From the cell containing the given text, extract its center point as (x, y) coordinate. 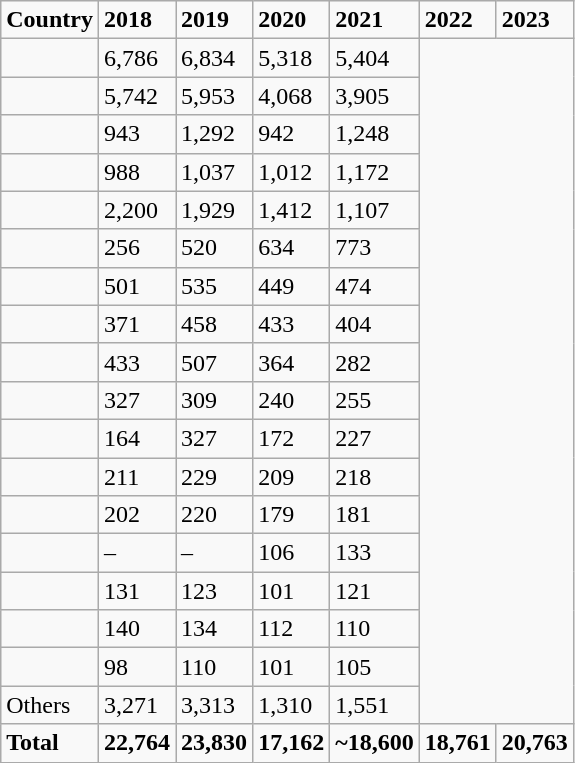
23,830 (214, 743)
5,404 (375, 58)
Others (50, 705)
6,834 (214, 58)
942 (292, 134)
371 (136, 324)
112 (292, 629)
535 (214, 286)
123 (214, 591)
22,764 (136, 743)
2022 (458, 20)
309 (214, 400)
2020 (292, 20)
~18,600 (375, 743)
943 (136, 134)
1,107 (375, 210)
105 (375, 667)
17,162 (292, 743)
1,551 (375, 705)
181 (375, 515)
1,248 (375, 134)
2,200 (136, 210)
121 (375, 591)
773 (375, 248)
256 (136, 248)
1,412 (292, 210)
449 (292, 286)
140 (136, 629)
Total (50, 743)
5,742 (136, 96)
404 (375, 324)
131 (136, 591)
240 (292, 400)
255 (375, 400)
18,761 (458, 743)
458 (214, 324)
988 (136, 172)
2019 (214, 20)
507 (214, 362)
2023 (534, 20)
172 (292, 438)
Country (50, 20)
1,037 (214, 172)
3,271 (136, 705)
133 (375, 553)
364 (292, 362)
2021 (375, 20)
227 (375, 438)
179 (292, 515)
1,012 (292, 172)
2018 (136, 20)
220 (214, 515)
134 (214, 629)
520 (214, 248)
6,786 (136, 58)
1,929 (214, 210)
501 (136, 286)
211 (136, 477)
1,172 (375, 172)
164 (136, 438)
106 (292, 553)
98 (136, 667)
474 (375, 286)
1,292 (214, 134)
3,313 (214, 705)
3,905 (375, 96)
209 (292, 477)
1,310 (292, 705)
4,068 (292, 96)
634 (292, 248)
282 (375, 362)
229 (214, 477)
218 (375, 477)
20,763 (534, 743)
202 (136, 515)
5,318 (292, 58)
5,953 (214, 96)
